From the cell containing the given text, extract its center point as [X, Y] coordinate. 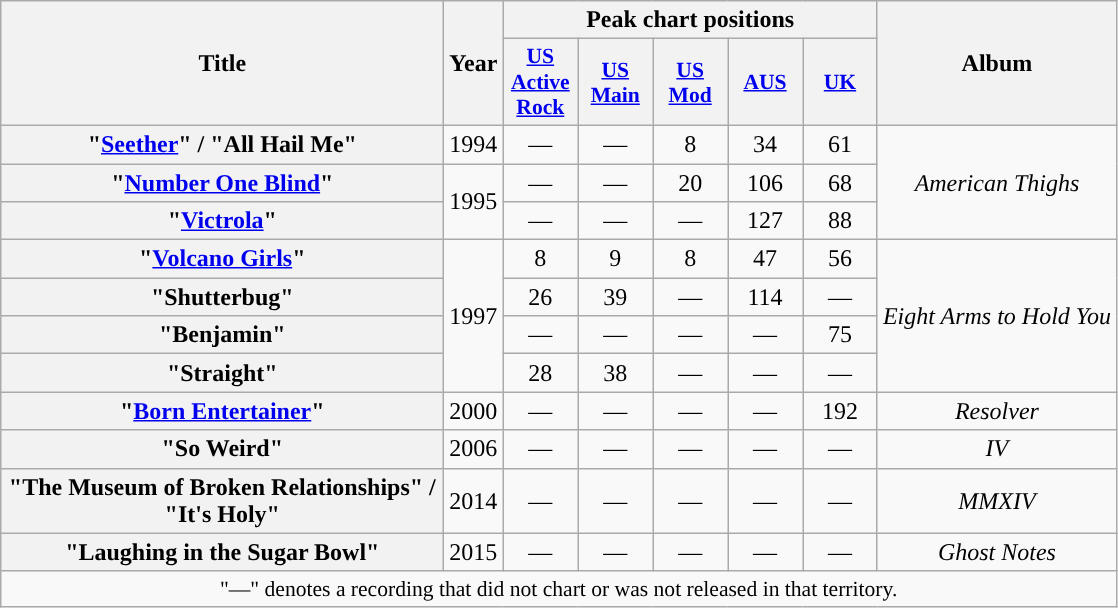
MMXIV [996, 500]
106 [766, 183]
39 [616, 297]
26 [540, 297]
American Thighs [996, 182]
"Laughing in the Sugar Bowl" [222, 552]
75 [840, 335]
"Seether" / "All Hail Me" [222, 144]
UK [840, 82]
1995 [474, 202]
"Volcano Girls" [222, 259]
"Victrola" [222, 221]
Resolver [996, 411]
"Benjamin" [222, 335]
Eight Arms to Hold You [996, 316]
US Active Rock [540, 82]
2015 [474, 552]
Ghost Notes [996, 552]
Peak chart positions [690, 20]
Album [996, 64]
34 [766, 144]
2006 [474, 449]
"Born Entertainer" [222, 411]
68 [840, 183]
"Number One Blind" [222, 183]
28 [540, 373]
56 [840, 259]
61 [840, 144]
38 [616, 373]
2000 [474, 411]
US Main [616, 82]
2014 [474, 500]
88 [840, 221]
192 [840, 411]
"Shutterbug" [222, 297]
Title [222, 64]
"Straight" [222, 373]
127 [766, 221]
47 [766, 259]
114 [766, 297]
9 [616, 259]
1997 [474, 316]
"So Weird" [222, 449]
1994 [474, 144]
US Mod [690, 82]
IV [996, 449]
"—" denotes a recording that did not chart or was not released in that territory. [559, 589]
20 [690, 183]
AUS [766, 82]
Year [474, 64]
"The Museum of Broken Relationships" / "It's Holy" [222, 500]
